Identify which cell holds the provided text, then report its (x, y) central coordinate. 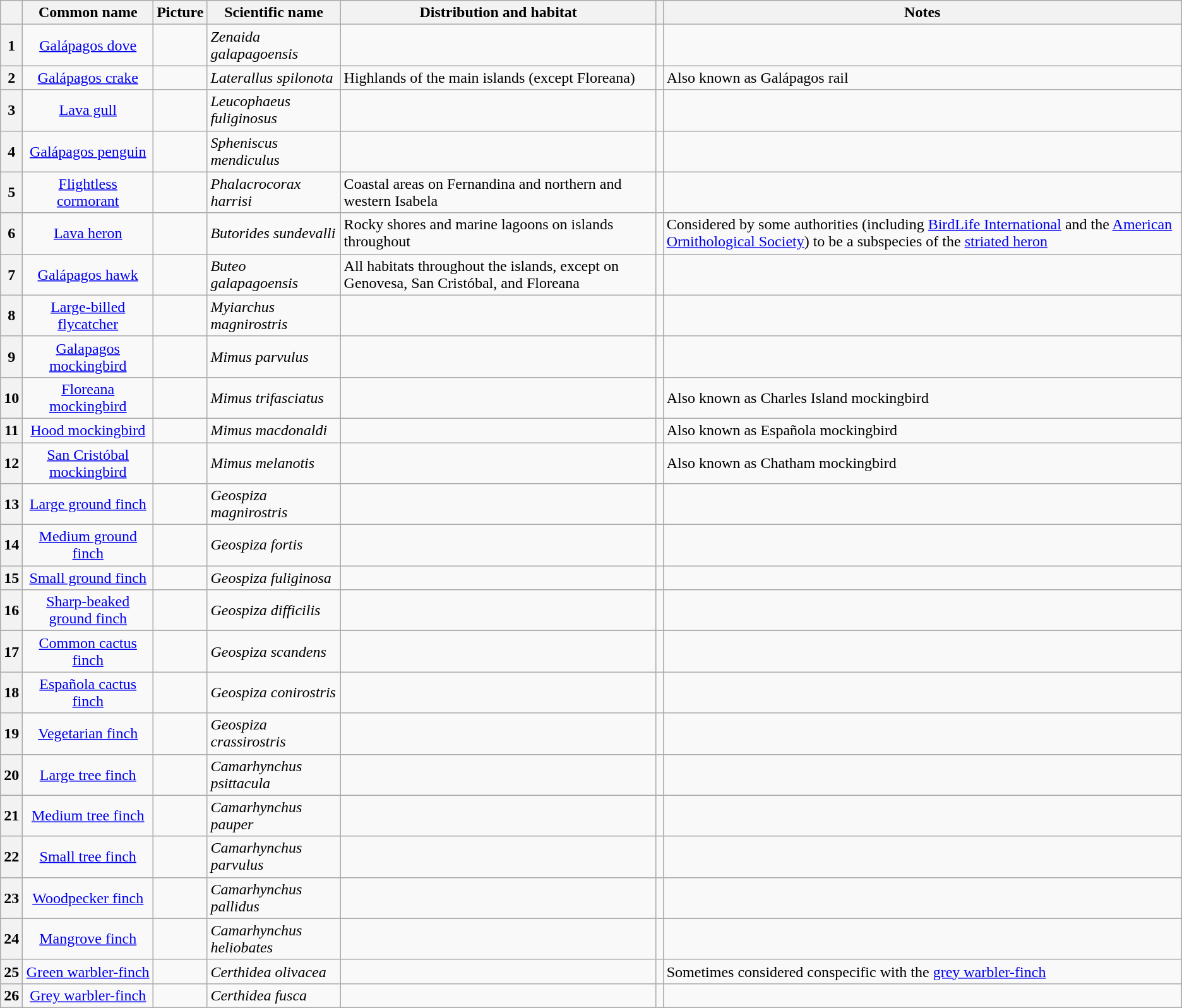
6 (11, 234)
Camarhynchus pallidus (274, 898)
13 (11, 504)
Myiarchus magnirostris (274, 316)
Large-billed flycatcher (88, 316)
14 (11, 546)
21 (11, 816)
Picture (181, 13)
25 (11, 971)
20 (11, 774)
17 (11, 652)
Mangrove finch (88, 939)
8 (11, 316)
10 (11, 398)
Distribution and habitat (498, 13)
Geospiza fuliginosa (274, 578)
Camarhynchus heliobates (274, 939)
Also known as Chatham mockingbird (922, 462)
15 (11, 578)
Mimus parvulus (274, 356)
Geospiza scandens (274, 652)
Lava heron (88, 234)
9 (11, 356)
Galápagos crake (88, 78)
Also known as Española mockingbird (922, 430)
24 (11, 939)
Small ground finch (88, 578)
Mimus trifasciatus (274, 398)
Sometimes considered conspecific with the grey warbler-finch (922, 971)
16 (11, 610)
Large ground finch (88, 504)
3 (11, 110)
Mimus melanotis (274, 462)
Camarhynchus psittacula (274, 774)
Notes (922, 13)
Flightless cormorant (88, 192)
Floreana mockingbird (88, 398)
Galápagos dove (88, 45)
Galápagos hawk (88, 274)
Sharp-beaked ground finch (88, 610)
Medium ground finch (88, 546)
Considered by some authorities (including BirdLife International and the American Ornithological Society) to be a subspecies of the striated heron (922, 234)
Common name (88, 13)
Grey warbler-finch (88, 995)
Geospiza fortis (274, 546)
Buteo galapagoensis (274, 274)
19 (11, 734)
Certhidea fusca (274, 995)
7 (11, 274)
Lava gull (88, 110)
Vegetarian finch (88, 734)
Camarhynchus parvulus (274, 856)
Española cactus finch (88, 692)
1 (11, 45)
Small tree finch (88, 856)
Large tree finch (88, 774)
Geospiza difficilis (274, 610)
Leucophaeus fuliginosus (274, 110)
San Cristóbal mockingbird (88, 462)
Zenaida galapagoensis (274, 45)
26 (11, 995)
5 (11, 192)
Medium tree finch (88, 816)
All habitats throughout the islands, except on Genovesa, San Cristóbal, and Floreana (498, 274)
23 (11, 898)
Mimus macdonaldi (274, 430)
18 (11, 692)
Also known as Galápagos rail (922, 78)
Common cactus finch (88, 652)
Certhidea olivacea (274, 971)
Coastal areas on Fernandina and northern and western Isabela (498, 192)
Galapagos mockingbird (88, 356)
Scientific name (274, 13)
11 (11, 430)
Camarhynchus pauper (274, 816)
Laterallus spilonota (274, 78)
Green warbler-finch (88, 971)
Hood mockingbird (88, 430)
Geospiza crassirostris (274, 734)
2 (11, 78)
4 (11, 152)
22 (11, 856)
Rocky shores and marine lagoons on islands throughout (498, 234)
Geospiza conirostris (274, 692)
Phalacrocorax harrisi (274, 192)
Geospiza magnirostris (274, 504)
Woodpecker finch (88, 898)
12 (11, 462)
Also known as Charles Island mockingbird (922, 398)
Spheniscus mendiculus (274, 152)
Galápagos penguin (88, 152)
Butorides sundevalli (274, 234)
Highlands of the main islands (except Floreana) (498, 78)
